Determine the (x, y) coordinate at the center of the cell enclosing the given text.  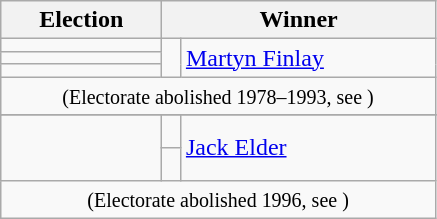
Jack Elder (308, 148)
(Electorate abolished 1978–1993, see ) (218, 96)
(Electorate abolished 1996, see ) (218, 199)
Winner (299, 20)
Election (82, 20)
Martyn Finlay (308, 58)
